Return the [x, y] coordinate for the center point of the cell that contains the specified text.  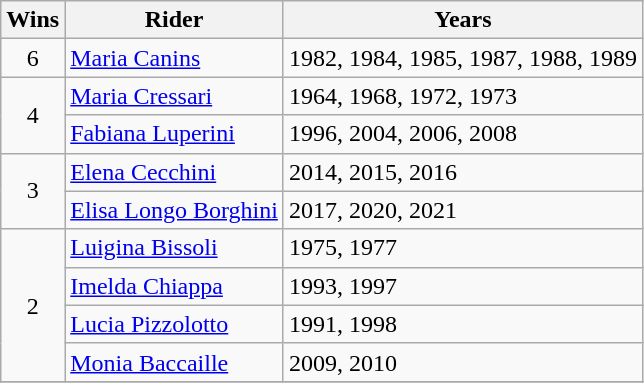
Rider [174, 20]
Luigina Bissoli [174, 248]
1982, 1984, 1985, 1987, 1988, 1989 [462, 58]
1964, 1968, 1972, 1973 [462, 96]
1996, 2004, 2006, 2008 [462, 134]
4 [33, 115]
Wins [33, 20]
Imelda Chiappa [174, 286]
Fabiana Luperini [174, 134]
6 [33, 58]
Monia Baccaille [174, 362]
1993, 1997 [462, 286]
1975, 1977 [462, 248]
Years [462, 20]
3 [33, 191]
Maria Canins [174, 58]
Lucia Pizzolotto [174, 324]
2017, 2020, 2021 [462, 210]
2 [33, 305]
Elisa Longo Borghini [174, 210]
2009, 2010 [462, 362]
2014, 2015, 2016 [462, 172]
1991, 1998 [462, 324]
Elena Cecchini [174, 172]
Maria Cressari [174, 96]
